Search for the cell housing the specified text and yield its (X, Y) center coordinate. 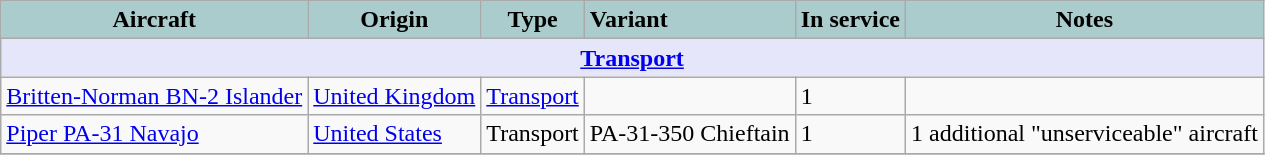
Origin (394, 20)
Piper PA-31 Navajo (154, 134)
Notes (1085, 20)
Aircraft (154, 20)
Type (533, 20)
In service (850, 20)
PA-31-350 Chieftain (690, 134)
United Kingdom (394, 96)
Variant (690, 20)
1 additional "unserviceable" aircraft (1085, 134)
United States (394, 134)
Britten-Norman BN-2 Islander (154, 96)
